Detect which cell encompasses the target text, then output its [X, Y] center coordinate. 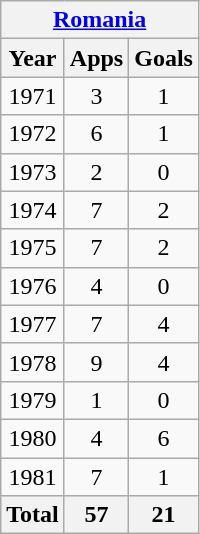
Romania [100, 20]
1981 [33, 477]
1980 [33, 438]
Total [33, 515]
Year [33, 58]
Apps [96, 58]
1976 [33, 286]
9 [96, 362]
1978 [33, 362]
21 [164, 515]
1973 [33, 172]
1975 [33, 248]
Goals [164, 58]
1977 [33, 324]
3 [96, 96]
1974 [33, 210]
1979 [33, 400]
1972 [33, 134]
57 [96, 515]
1971 [33, 96]
